Locate the cell with the specified text and output its [X, Y] center coordinate. 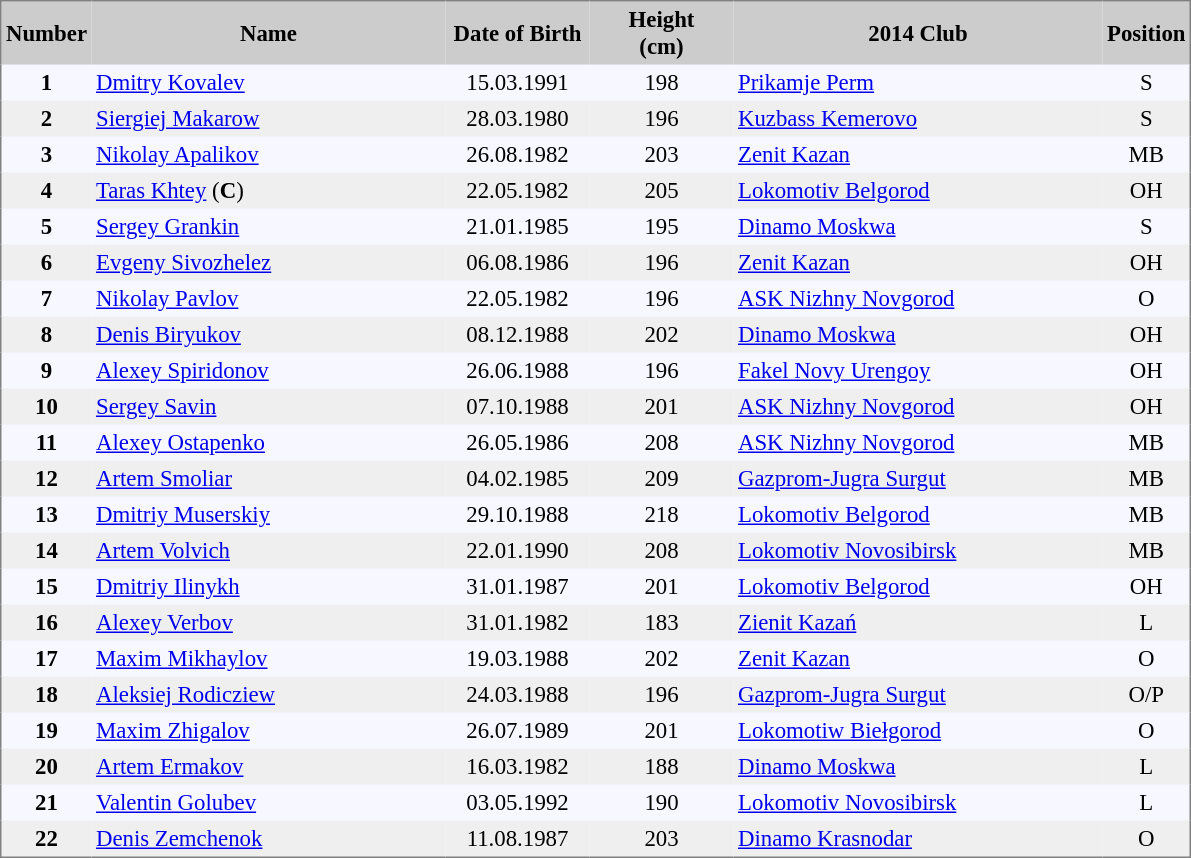
26.06.1988 [518, 370]
Height(cm) [662, 33]
Zienit Kazań [918, 622]
26.05.1986 [518, 442]
Kuzbass Kemerovo [918, 118]
04.02.1985 [518, 478]
15 [46, 586]
22.01.1990 [518, 550]
06.08.1986 [518, 262]
7 [46, 298]
183 [662, 622]
07.10.1988 [518, 406]
205 [662, 190]
6 [46, 262]
Denis Biryukov [269, 334]
Alexey Verbov [269, 622]
Sergey Grankin [269, 226]
1 [46, 82]
218 [662, 514]
Prikamje Perm [918, 82]
11 [46, 442]
Evgeny Sivozhelez [269, 262]
Maxim Zhigalov [269, 730]
14 [46, 550]
28.03.1980 [518, 118]
195 [662, 226]
2 [46, 118]
16 [46, 622]
19.03.1988 [518, 658]
Dmitriy Muserskiy [269, 514]
Fakel Novy Urengoy [918, 370]
Name [269, 33]
18 [46, 694]
29.10.1988 [518, 514]
17 [46, 658]
Valentin Golubev [269, 802]
20 [46, 766]
31.01.1982 [518, 622]
31.01.1987 [518, 586]
198 [662, 82]
Artem Smoliar [269, 478]
8 [46, 334]
Artem Volvich [269, 550]
3 [46, 154]
209 [662, 478]
15.03.1991 [518, 82]
2014 Club [918, 33]
22 [46, 838]
Nikolay Pavlov [269, 298]
21.01.1985 [518, 226]
16.03.1982 [518, 766]
5 [46, 226]
Denis Zemchenok [269, 838]
24.03.1988 [518, 694]
O/P [1146, 694]
Lokomotiw Biełgorod [918, 730]
Dinamo Krasnodar [918, 838]
Date of Birth [518, 33]
Taras Khtey (C) [269, 190]
08.12.1988 [518, 334]
Artem Ermakov [269, 766]
Alexey Spiridonov [269, 370]
Aleksiej Rodicziew [269, 694]
Maxim Mikhaylov [269, 658]
Number [46, 33]
190 [662, 802]
10 [46, 406]
4 [46, 190]
Nikolay Apalikov [269, 154]
Dmitry Kovalev [269, 82]
03.05.1992 [518, 802]
Sergey Savin [269, 406]
Alexey Ostapenko [269, 442]
13 [46, 514]
Siergiej Makarow [269, 118]
21 [46, 802]
Position [1146, 33]
Dmitriy Ilinykh [269, 586]
19 [46, 730]
9 [46, 370]
26.08.1982 [518, 154]
188 [662, 766]
26.07.1989 [518, 730]
12 [46, 478]
11.08.1987 [518, 838]
